Extract the (X, Y) coordinate from the center of the cell holding the provided text.  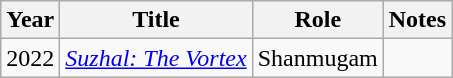
Suzhal: The Vortex (156, 58)
Notes (417, 20)
2022 (30, 58)
Shanmugam (318, 58)
Year (30, 20)
Title (156, 20)
Role (318, 20)
